Identify which cell holds the provided text, then report its [X, Y] central coordinate. 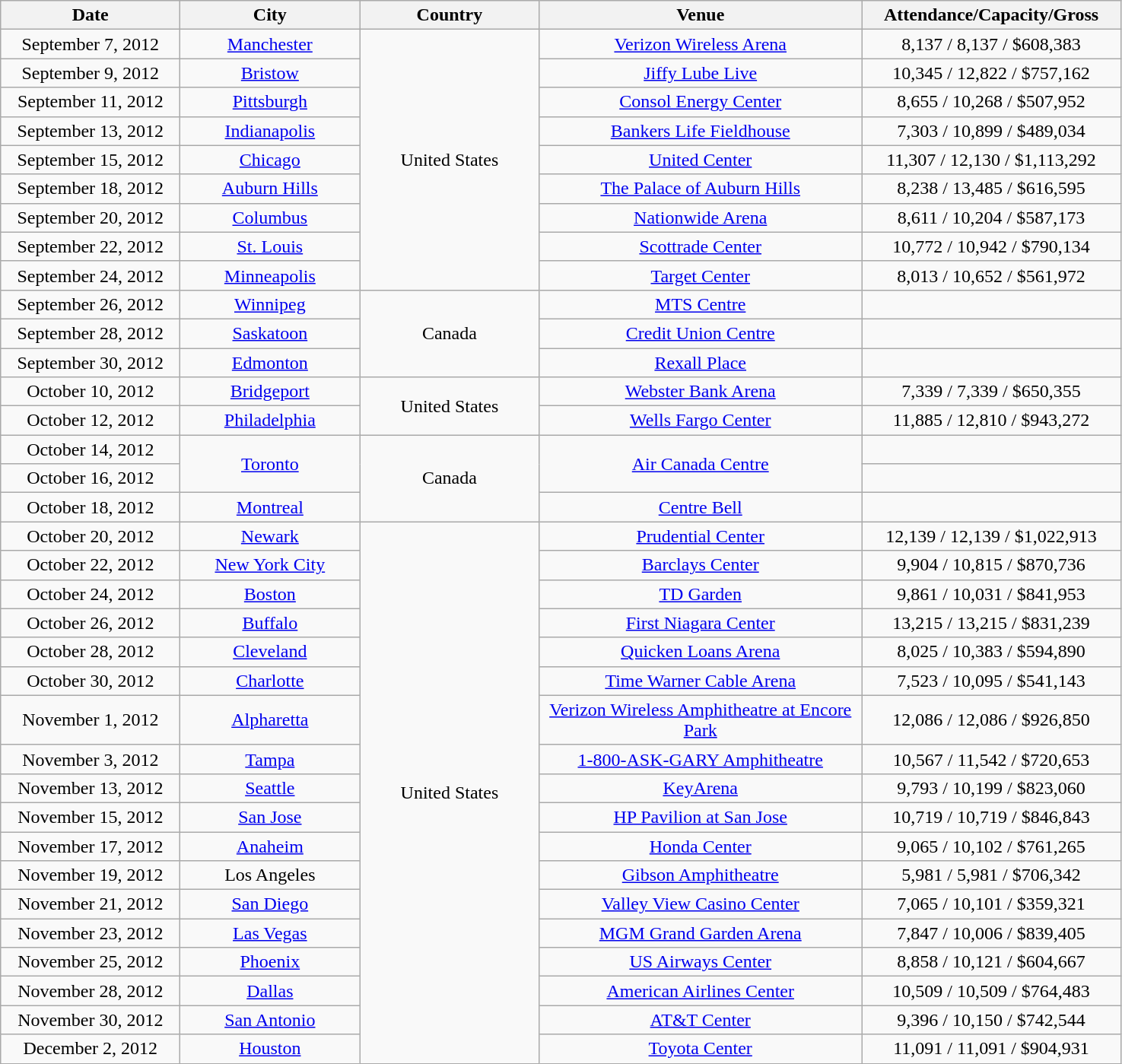
Verizon Wireless Arena [701, 44]
Buffalo [270, 623]
November 15, 2012 [91, 817]
Target Center [701, 275]
Time Warner Cable Arena [701, 681]
9,396 / 10,150 / $742,544 [990, 1020]
November 21, 2012 [91, 904]
Montreal [270, 507]
Alpharetta [270, 719]
7,523 / 10,095 / $541,143 [990, 681]
October 10, 2012 [91, 392]
October 24, 2012 [91, 594]
Los Angeles [270, 875]
Wells Fargo Center [701, 421]
Toyota Center [701, 1049]
MTS Centre [701, 304]
American Airlines Center [701, 991]
Chicago [270, 160]
8,655 / 10,268 / $507,952 [990, 102]
9,904 / 10,815 / $870,736 [990, 565]
Venue [701, 15]
Date [91, 15]
11,091 / 11,091 / $904,931 [990, 1049]
December 2, 2012 [91, 1049]
October 26, 2012 [91, 623]
8,137 / 8,137 / $608,383 [990, 44]
November 25, 2012 [91, 962]
Phoenix [270, 962]
US Airways Center [701, 962]
Quicken Loans Arena [701, 652]
Pittsburgh [270, 102]
Jiffy Lube Live [701, 73]
September 28, 2012 [91, 333]
Columbus [270, 218]
October 14, 2012 [91, 449]
9,065 / 10,102 / $761,265 [990, 846]
October 12, 2012 [91, 421]
Scottrade Center [701, 246]
11,885 / 12,810 / $943,272 [990, 421]
Valley View Casino Center [701, 904]
November 1, 2012 [91, 719]
September 13, 2012 [91, 131]
7,065 / 10,101 / $359,321 [990, 904]
November 28, 2012 [91, 991]
9,793 / 10,199 / $823,060 [990, 788]
AT&T Center [701, 1020]
September 24, 2012 [91, 275]
October 16, 2012 [91, 478]
Indianapolis [270, 131]
10,719 / 10,719 / $846,843 [990, 817]
8,611 / 10,204 / $587,173 [990, 218]
13,215 / 13,215 / $831,239 [990, 623]
September 7, 2012 [91, 44]
TD Garden [701, 594]
The Palace of Auburn Hills [701, 189]
November 19, 2012 [91, 875]
November 17, 2012 [91, 846]
HP Pavilion at San Jose [701, 817]
Consol Energy Center [701, 102]
September 26, 2012 [91, 304]
1-800-ASK-GARY Amphitheatre [701, 759]
10,567 / 11,542 / $720,653 [990, 759]
September 22, 2012 [91, 246]
San Antonio [270, 1020]
Gibson Amphitheatre [701, 875]
Seattle [270, 788]
Rexall Place [701, 363]
November 13, 2012 [91, 788]
8,238 / 13,485 / $616,595 [990, 189]
Prudential Center [701, 536]
Air Canada Centre [701, 464]
10,509 / 10,509 / $764,483 [990, 991]
8,025 / 10,383 / $594,890 [990, 652]
Edmonton [270, 363]
Webster Bank Arena [701, 392]
Bridgeport [270, 392]
12,086 / 12,086 / $926,850 [990, 719]
September 30, 2012 [91, 363]
Boston [270, 594]
11,307 / 12,130 / $1,113,292 [990, 160]
October 28, 2012 [91, 652]
United Center [701, 160]
8,858 / 10,121 / $604,667 [990, 962]
Charlotte [270, 681]
Verizon Wireless Amphitheatre at Encore Park [701, 719]
7,303 / 10,899 / $489,034 [990, 131]
September 18, 2012 [91, 189]
San Jose [270, 817]
October 30, 2012 [91, 681]
San Diego [270, 904]
October 22, 2012 [91, 565]
Newark [270, 536]
City [270, 15]
September 15, 2012 [91, 160]
Las Vegas [270, 933]
November 3, 2012 [91, 759]
12,139 / 12,139 / $1,022,913 [990, 536]
First Niagara Center [701, 623]
Nationwide Arena [701, 218]
St. Louis [270, 246]
Attendance/Capacity/Gross [990, 15]
October 20, 2012 [91, 536]
New York City [270, 565]
Barclays Center [701, 565]
October 18, 2012 [91, 507]
Auburn Hills [270, 189]
Credit Union Centre [701, 333]
MGM Grand Garden Arena [701, 933]
10,345 / 12,822 / $757,162 [990, 73]
Houston [270, 1049]
Country [450, 15]
Toronto [270, 464]
Manchester [270, 44]
September 20, 2012 [91, 218]
Bankers Life Fieldhouse [701, 131]
7,339 / 7,339 / $650,355 [990, 392]
Philadelphia [270, 421]
7,847 / 10,006 / $839,405 [990, 933]
KeyArena [701, 788]
November 30, 2012 [91, 1020]
Minneapolis [270, 275]
Cleveland [270, 652]
Dallas [270, 991]
10,772 / 10,942 / $790,134 [990, 246]
9,861 / 10,031 / $841,953 [990, 594]
September 11, 2012 [91, 102]
Honda Center [701, 846]
5,981 / 5,981 / $706,342 [990, 875]
Centre Bell [701, 507]
Saskatoon [270, 333]
Winnipeg [270, 304]
8,013 / 10,652 / $561,972 [990, 275]
Bristow [270, 73]
Anaheim [270, 846]
Tampa [270, 759]
November 23, 2012 [91, 933]
September 9, 2012 [91, 73]
